Find where the given text appears and provide that cell's center as [X, Y] coordinate. 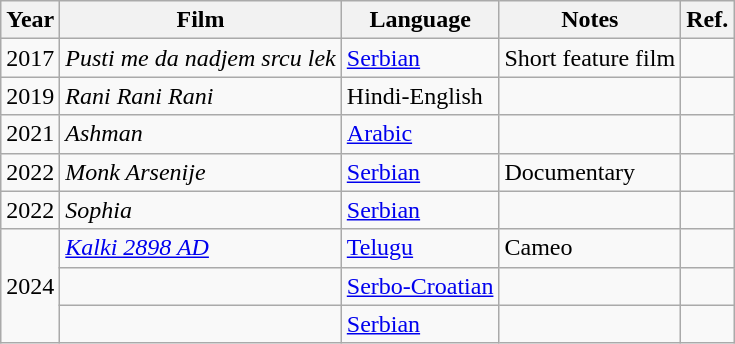
Kalki 2898 AD [200, 248]
Cameo [590, 248]
2021 [30, 134]
2019 [30, 96]
Ref. [708, 20]
Pusti me da nadjem srcu lek [200, 58]
2024 [30, 286]
Hindi-English [420, 96]
Arabic [420, 134]
Monk Arsenije [200, 172]
Rani Rani Rani [200, 96]
Telugu [420, 248]
Short feature film [590, 58]
Year [30, 20]
2017 [30, 58]
Sophia [200, 210]
Notes [590, 20]
Documentary [590, 172]
Language [420, 20]
Film [200, 20]
Ashman [200, 134]
Serbo-Croatian [420, 286]
